For the text-containing cell, return its midpoint in [X, Y] coordinate format. 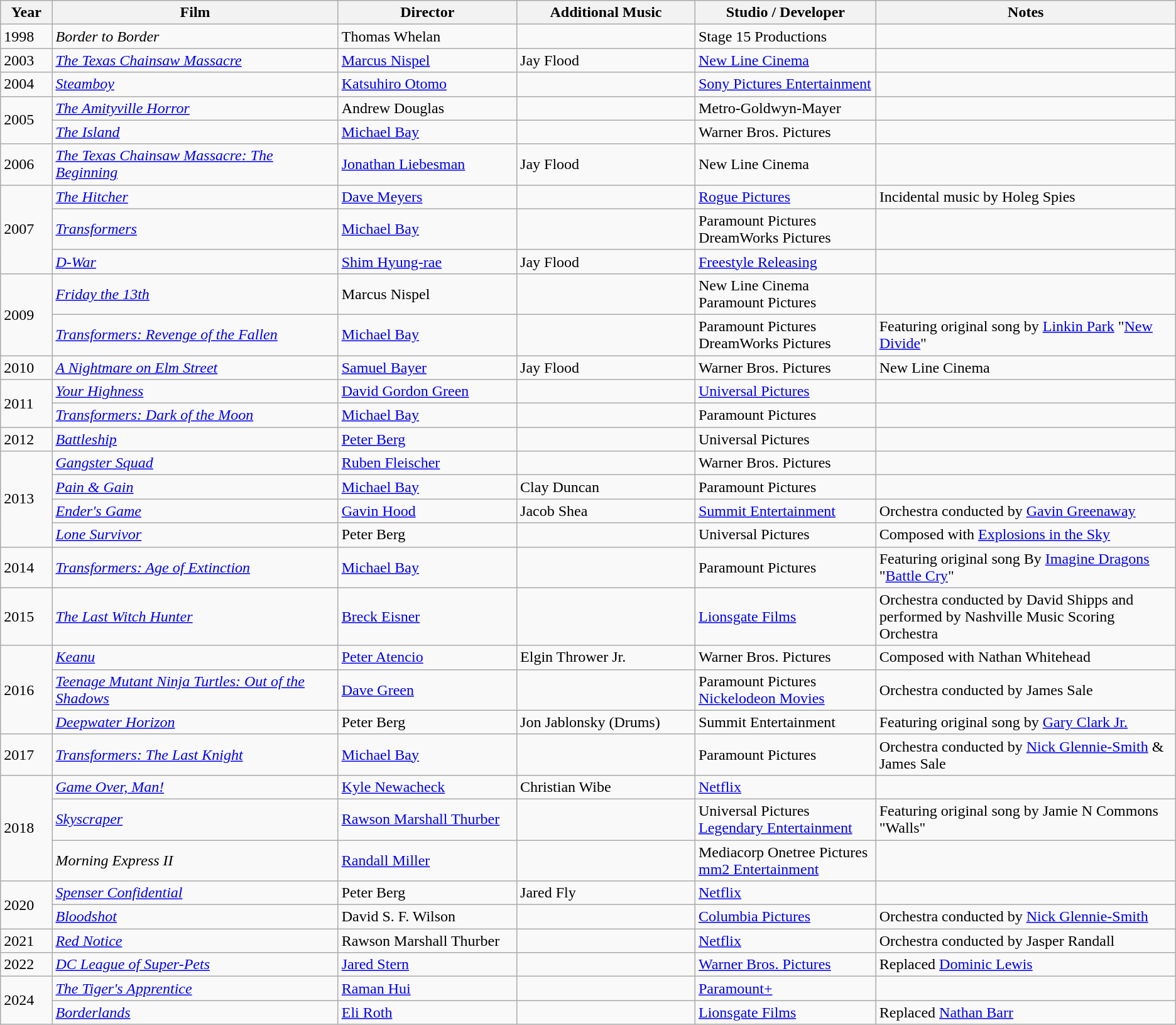
Orchestra conducted by Jasper Randall [1025, 941]
Jacob Shea [606, 511]
Clay Duncan [606, 487]
Composed with Nathan Whitehead [1025, 657]
Transformers: Dark of the Moon [195, 415]
Your Highness [195, 392]
Samuel Bayer [427, 368]
Transformers: Age of Extinction [195, 567]
New Line CinemaParamount Pictures [785, 294]
The Hitcher [195, 197]
2017 [26, 754]
Shim Hyung-rae [427, 261]
Replaced Nathan Barr [1025, 1012]
1998 [26, 36]
Paramount+ [785, 989]
Steamboy [195, 84]
Keanu [195, 657]
Jared Fly [606, 893]
Paramount PicturesNickelodeon Movies [785, 690]
Studio / Developer [785, 13]
Teenage Mutant Ninja Turtles: Out of the Shadows [195, 690]
Metro-Goldwyn-Mayer [785, 108]
Orchestra conducted by Nick Glennie-Smith [1025, 917]
Gangster Squad [195, 463]
Thomas Whelan [427, 36]
Rogue Pictures [785, 197]
Sony Pictures Entertainment [785, 84]
2015 [26, 617]
DC League of Super-Pets [195, 965]
Lone Survivor [195, 535]
Orchestra conducted by Nick Glennie-Smith & James Sale [1025, 754]
2006 [26, 165]
Skyscraper [195, 819]
2010 [26, 368]
Spenser Confidential [195, 893]
Freestyle Releasing [785, 261]
Transformers [195, 229]
2005 [26, 120]
Friday the 13th [195, 294]
2024 [26, 1000]
2007 [26, 229]
Jared Stern [427, 965]
2016 [26, 690]
The Texas Chainsaw Massacre [195, 60]
Border to Border [195, 36]
2003 [26, 60]
Randall Miller [427, 860]
Battleship [195, 439]
Replaced Dominic Lewis [1025, 965]
Elgin Thrower Jr. [606, 657]
Red Notice [195, 941]
Featuring original song by Gary Clark Jr. [1025, 722]
2022 [26, 965]
A Nightmare on Elm Street [195, 368]
Orchestra conducted by James Sale [1025, 690]
Dave Meyers [427, 197]
Breck Eisner [427, 617]
2014 [26, 567]
D-War [195, 261]
Ruben Fleischer [427, 463]
Featuring original song by Jamie N Commons "Walls" [1025, 819]
Incidental music by Holeg Spies [1025, 197]
Andrew Douglas [427, 108]
2009 [26, 314]
Orchestra conducted by Gavin Greenaway [1025, 511]
Year [26, 13]
Game Over, Man! [195, 787]
Peter Atencio [427, 657]
2020 [26, 905]
Dave Green [427, 690]
Katsuhiro Otomo [427, 84]
2021 [26, 941]
David S. F. Wilson [427, 917]
Notes [1025, 13]
The Island [195, 132]
Gavin Hood [427, 511]
Ender's Game [195, 511]
2004 [26, 84]
Christian Wibe [606, 787]
Pain & Gain [195, 487]
The Last Witch Hunter [195, 617]
Mediacorp Onetree Pictures mm2 Entertainment [785, 860]
Stage 15 Productions [785, 36]
David Gordon Green [427, 392]
Bloodshot [195, 917]
2013 [26, 499]
Featuring original song by Linkin Park "New Divide" [1025, 334]
2012 [26, 439]
Deepwater Horizon [195, 722]
Transformers: Revenge of the Fallen [195, 334]
Borderlands [195, 1012]
Eli Roth [427, 1012]
The Texas Chainsaw Massacre: The Beginning [195, 165]
Transformers: The Last Knight [195, 754]
The Tiger's Apprentice [195, 989]
The Amityville Horror [195, 108]
Orchestra conducted by David Shipps and performed by Nashville Music Scoring Orchestra [1025, 617]
Additional Music [606, 13]
Composed with Explosions in the Sky [1025, 535]
Kyle Newacheck [427, 787]
Raman Hui [427, 989]
Columbia Pictures [785, 917]
Universal PicturesLegendary Entertainment [785, 819]
Featuring original song By Imagine Dragons "Battle Cry" [1025, 567]
Director [427, 13]
Morning Express II [195, 860]
Jon Jablonsky (Drums) [606, 722]
2018 [26, 828]
Film [195, 13]
Jonathan Liebesman [427, 165]
2011 [26, 403]
